Identify which cell holds the provided text, then report its [x, y] central coordinate. 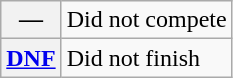
— [31, 20]
Did not finish [146, 58]
DNF [31, 58]
Did not compete [146, 20]
